Detect which cell encompasses the target text, then output its (x, y) center coordinate. 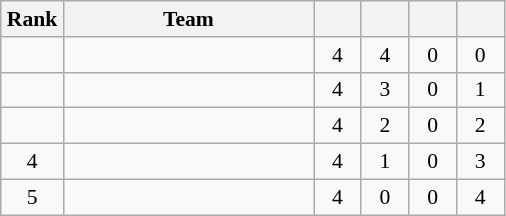
Rank (32, 19)
5 (32, 197)
Team (188, 19)
